From the cell containing the given text, extract its center point as [X, Y] coordinate. 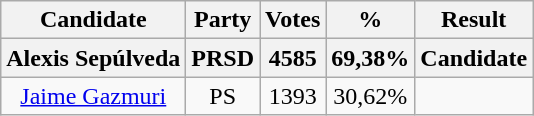
4585 [293, 58]
% [370, 20]
30,62% [370, 96]
69,38% [370, 58]
Jaime Gazmuri [94, 96]
Party [223, 20]
Alexis Sepúlveda [94, 58]
PS [223, 96]
1393 [293, 96]
Votes [293, 20]
PRSD [223, 58]
Result [474, 20]
